Find where the given text appears and provide that cell's center as (x, y) coordinate. 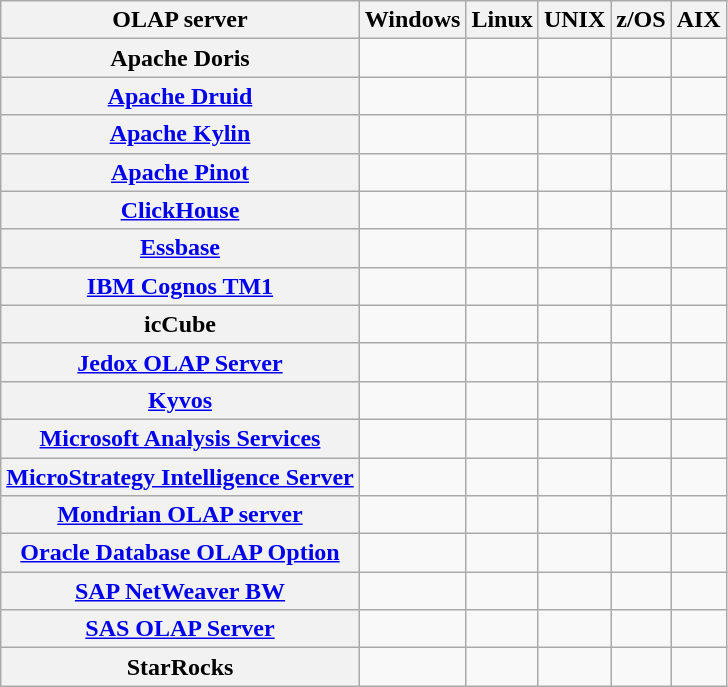
OLAP server (180, 20)
Apache Doris (180, 58)
Jedox OLAP Server (180, 362)
icCube (180, 324)
UNIX (574, 20)
Apache Kylin (180, 134)
Essbase (180, 248)
StarRocks (180, 667)
SAP NetWeaver BW (180, 591)
ClickHouse (180, 210)
MicroStrategy Intelligence Server (180, 477)
Mondrian OLAP server (180, 515)
AIX (698, 20)
z/OS (641, 20)
Microsoft Analysis Services (180, 438)
Windows (412, 20)
Apache Druid (180, 96)
Kyvos (180, 400)
SAS OLAP Server (180, 629)
Oracle Database OLAP Option (180, 553)
IBM Cognos TM1 (180, 286)
Linux (502, 20)
Apache Pinot (180, 172)
